For the text-containing cell, return its midpoint in [X, Y] coordinate format. 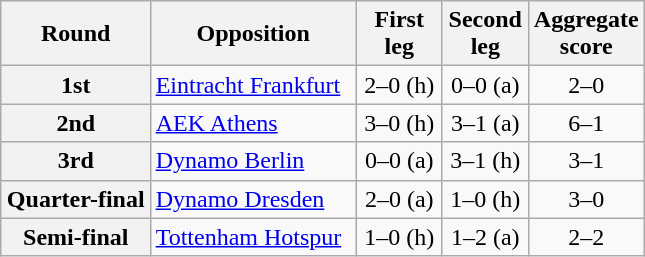
Eintracht Frankfurt [253, 85]
AEK Athens [253, 123]
2–0 (a) [399, 199]
3–1 [586, 161]
6–1 [586, 123]
Quarter-final [76, 199]
3rd [76, 161]
3–1 (a) [485, 123]
Second leg [485, 34]
2nd [76, 123]
First leg [399, 34]
3–1 (h) [485, 161]
3–0 [586, 199]
2–0 [586, 85]
1st [76, 85]
Aggregate score [586, 34]
1–2 (a) [485, 237]
2–2 [586, 237]
2–0 (h) [399, 85]
Dynamo Berlin [253, 161]
Round [76, 34]
Opposition [253, 34]
Tottenham Hotspur [253, 237]
Dynamo Dresden [253, 199]
3–0 (h) [399, 123]
Semi-final [76, 237]
